Capture the cell that displays the provided text and extract its (x, y) central coordinate. 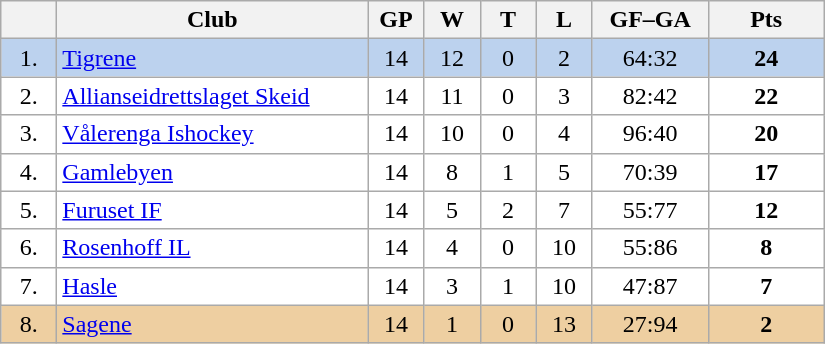
47:87 (650, 286)
70:39 (650, 172)
W (452, 20)
Pts (766, 20)
7. (29, 286)
82:42 (650, 96)
Vålerenga Ishockey (212, 134)
GP (396, 20)
Furuset IF (212, 210)
Rosenhoff IL (212, 248)
11 (452, 96)
T (508, 20)
Sagene (212, 324)
55:86 (650, 248)
Tigrene (212, 58)
64:32 (650, 58)
1. (29, 58)
Allianseidrettslaget Skeid (212, 96)
2. (29, 96)
96:40 (650, 134)
6. (29, 248)
3. (29, 134)
5. (29, 210)
Club (212, 20)
GF–GA (650, 20)
22 (766, 96)
Gamlebyen (212, 172)
17 (766, 172)
24 (766, 58)
L (564, 20)
4. (29, 172)
13 (564, 324)
27:94 (650, 324)
55:77 (650, 210)
20 (766, 134)
8. (29, 324)
Hasle (212, 286)
